Extract the [x, y] coordinate from the center of the cell holding the provided text.  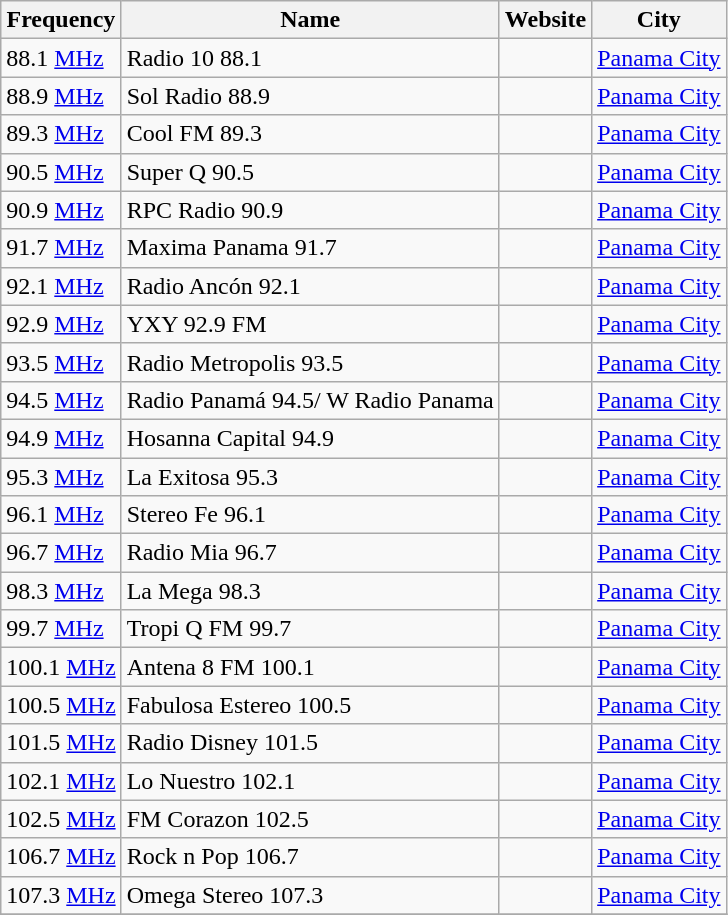
89.3 MHz [61, 134]
92.9 MHz [61, 324]
RPC Radio 90.9 [310, 210]
93.5 MHz [61, 362]
Radio 10 88.1 [310, 58]
94.5 MHz [61, 400]
Super Q 90.5 [310, 172]
Name [310, 20]
92.1 MHz [61, 286]
102.1 MHz [61, 781]
Lo Nuestro 102.1 [310, 781]
Omega Stereo 107.3 [310, 895]
Antena 8 FM 100.1 [310, 667]
FM Corazon 102.5 [310, 819]
106.7 MHz [61, 857]
107.3 MHz [61, 895]
Maxima Panama 91.7 [310, 248]
Website [545, 20]
La Exitosa 95.3 [310, 477]
91.7 MHz [61, 248]
Radio Panamá 94.5/ W Radio Panama [310, 400]
90.9 MHz [61, 210]
95.3 MHz [61, 477]
Radio Disney 101.5 [310, 743]
96.1 MHz [61, 515]
YXY 92.9 FM [310, 324]
Radio Mia 96.7 [310, 553]
100.5 MHz [61, 705]
94.9 MHz [61, 438]
102.5 MHz [61, 819]
101.5 MHz [61, 743]
96.7 MHz [61, 553]
Frequency [61, 20]
La Mega 98.3 [310, 591]
98.3 MHz [61, 591]
Tropi Q FM 99.7 [310, 629]
88.9 MHz [61, 96]
Radio Metropolis 93.5 [310, 362]
99.7 MHz [61, 629]
City [659, 20]
Hosanna Capital 94.9 [310, 438]
Sol Radio 88.9 [310, 96]
90.5 MHz [61, 172]
88.1 MHz [61, 58]
Radio Ancón 92.1 [310, 286]
Cool FM 89.3 [310, 134]
Fabulosa Estereo 100.5 [310, 705]
Rock n Pop 106.7 [310, 857]
100.1 MHz [61, 667]
Stereo Fe 96.1 [310, 515]
